From the cell containing the given text, extract its center point as (x, y) coordinate. 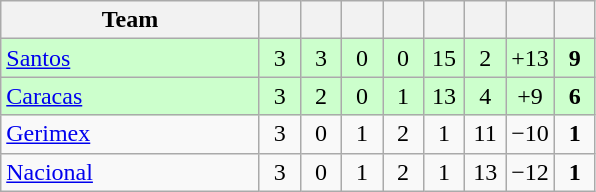
−10 (530, 134)
9 (574, 58)
−12 (530, 172)
11 (486, 134)
Santos (130, 58)
Team (130, 20)
+13 (530, 58)
4 (486, 96)
6 (574, 96)
Caracas (130, 96)
+9 (530, 96)
Gerimex (130, 134)
15 (444, 58)
Nacional (130, 172)
